Find where the given text appears and provide that cell's center as (x, y) coordinate. 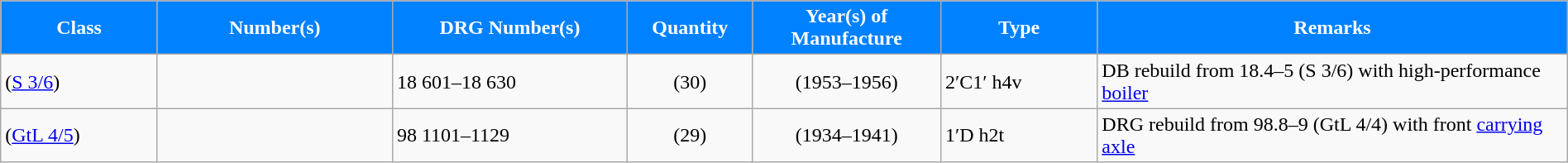
Remarks (1332, 28)
(GtL 4/5) (79, 136)
(30) (691, 81)
18 601–18 630 (509, 81)
(S 3/6) (79, 81)
DB rebuild from 18.4–5 (S 3/6) with high-performance boiler (1332, 81)
Type (1019, 28)
Year(s) of Manufacture (847, 28)
2′C1′ h4v (1019, 81)
DRG Number(s) (509, 28)
(1934–1941) (847, 136)
Quantity (691, 28)
(29) (691, 136)
DRG rebuild from 98.8–9 (GtL 4/4) with front carrying axle (1332, 136)
Class (79, 28)
(1953–1956) (847, 81)
1′D h2t (1019, 136)
Number(s) (275, 28)
98 1101–1129 (509, 136)
